Determine the [X, Y] coordinate at the center of the cell enclosing the given text.  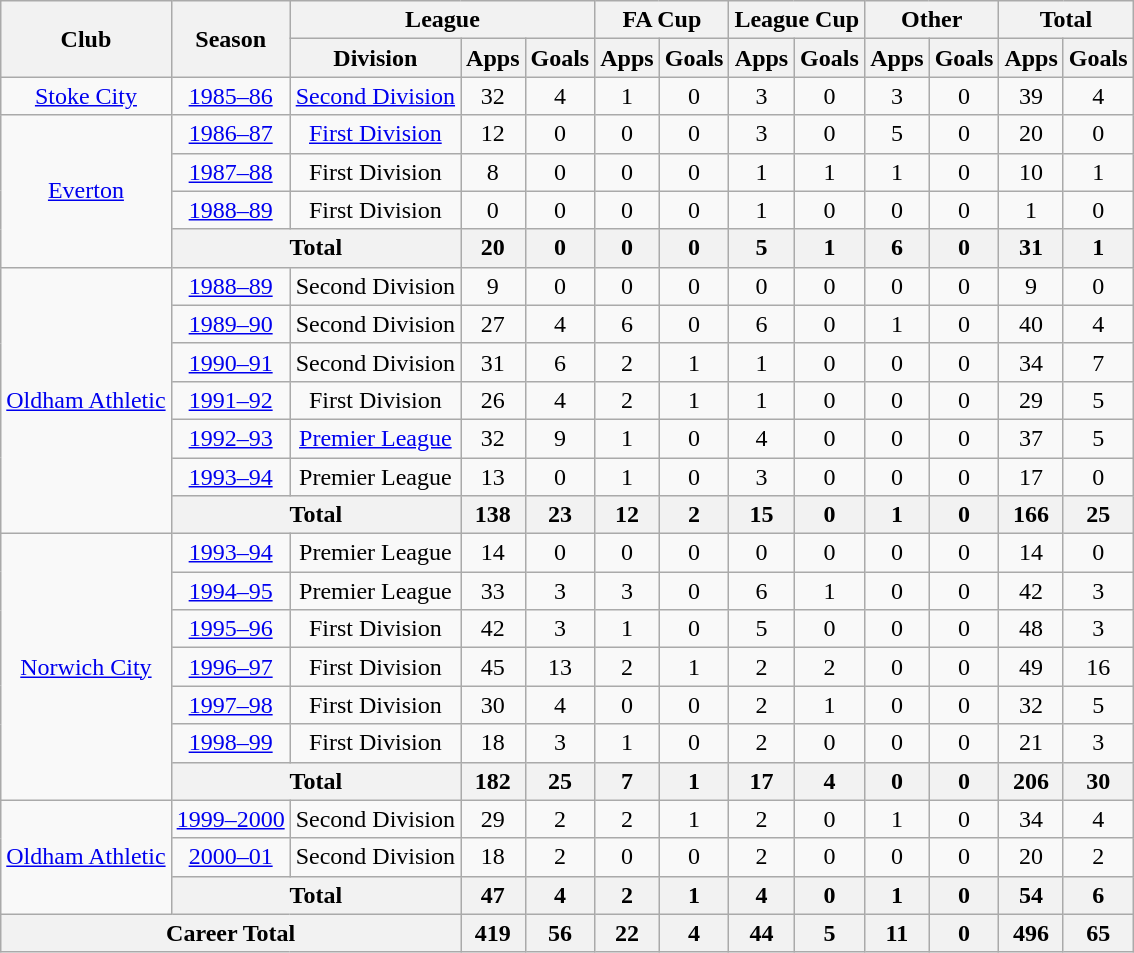
Division [375, 58]
1995–96 [230, 629]
League [442, 20]
10 [1031, 172]
1987–88 [230, 172]
65 [1098, 933]
48 [1031, 629]
Season [230, 39]
1990–91 [230, 362]
44 [762, 933]
1996–97 [230, 667]
419 [493, 933]
166 [1031, 515]
138 [493, 515]
182 [493, 781]
8 [493, 172]
21 [1031, 743]
54 [1031, 895]
47 [493, 895]
1986–87 [230, 134]
1998–99 [230, 743]
1999–2000 [230, 819]
39 [1031, 96]
Career Total [231, 933]
1989–90 [230, 324]
1994–95 [230, 591]
33 [493, 591]
Club [86, 39]
16 [1098, 667]
26 [493, 400]
2000–01 [230, 857]
1985–86 [230, 96]
Stoke City [86, 96]
Everton [86, 191]
27 [493, 324]
37 [1031, 438]
Other [932, 20]
40 [1031, 324]
23 [560, 515]
45 [493, 667]
1997–98 [230, 705]
11 [897, 933]
56 [560, 933]
15 [762, 515]
1991–92 [230, 400]
Norwich City [86, 667]
206 [1031, 781]
22 [627, 933]
League Cup [797, 20]
FA Cup [662, 20]
49 [1031, 667]
496 [1031, 933]
1992–93 [230, 438]
